Detect which cell encompasses the target text, then output its (X, Y) center coordinate. 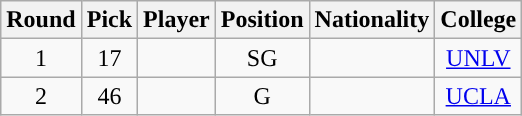
College (478, 20)
46 (109, 96)
UNLV (478, 58)
G (262, 96)
UCLA (478, 96)
1 (41, 58)
Round (41, 20)
Position (262, 20)
Player (177, 20)
Pick (109, 20)
17 (109, 58)
SG (262, 58)
Nationality (372, 20)
2 (41, 96)
